Locate the cell with the specified text and output its [X, Y] center coordinate. 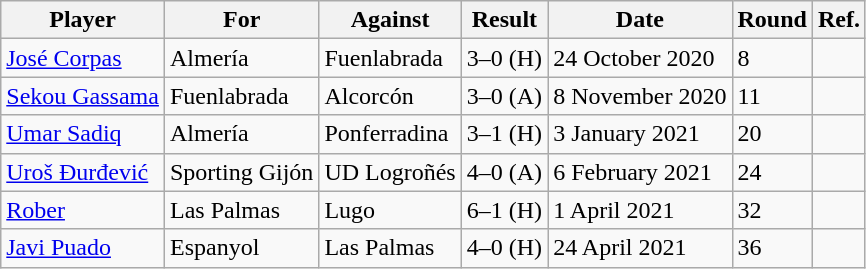
1 April 2021 [640, 210]
6 February 2021 [640, 172]
32 [772, 210]
8 November 2020 [640, 96]
24 [772, 172]
José Corpas [83, 58]
Player [83, 20]
3 January 2021 [640, 134]
20 [772, 134]
8 [772, 58]
UD Logroñés [390, 172]
Uroš Đurđević [83, 172]
11 [772, 96]
36 [772, 248]
Round [772, 20]
Umar Sadiq [83, 134]
Rober [83, 210]
24 April 2021 [640, 248]
6–1 (H) [504, 210]
Ponferradina [390, 134]
Alcorcón [390, 96]
Date [640, 20]
Espanyol [241, 248]
Sekou Gassama [83, 96]
Result [504, 20]
Sporting Gijón [241, 172]
Javi Puado [83, 248]
4–0 (H) [504, 248]
Ref. [838, 20]
Against [390, 20]
Lugo [390, 210]
4–0 (A) [504, 172]
3–1 (H) [504, 134]
For [241, 20]
3–0 (A) [504, 96]
3–0 (H) [504, 58]
24 October 2020 [640, 58]
